Extract the (x, y) coordinate from the center of the cell holding the provided text.  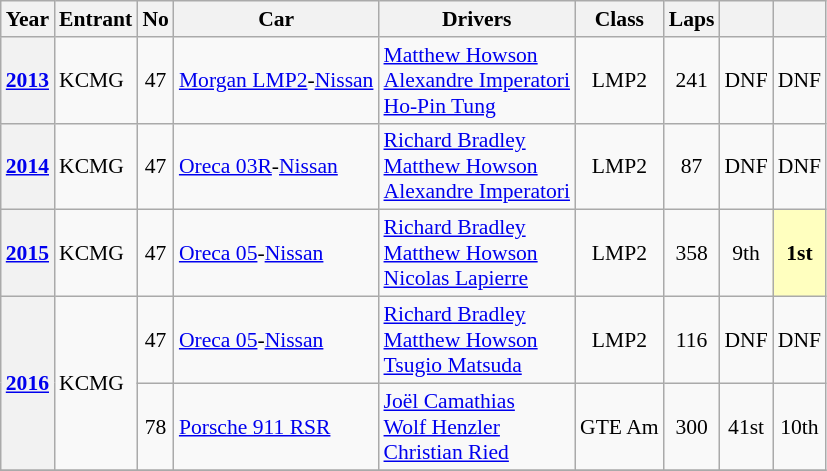
2015 (28, 254)
1st (800, 254)
GTE Am (620, 426)
Morgan LMP2-Nissan (276, 80)
No (156, 19)
358 (692, 254)
2014 (28, 166)
241 (692, 80)
2013 (28, 80)
Richard Bradley Matthew Howson Alexandre Imperatori (476, 166)
Oreca 03R-Nissan (276, 166)
116 (692, 340)
Matthew Howson Alexandre Imperatori Ho-Pin Tung (476, 80)
Drivers (476, 19)
300 (692, 426)
Car (276, 19)
87 (692, 166)
Richard Bradley Matthew Howson Tsugio Matsuda (476, 340)
Laps (692, 19)
41st (746, 426)
Joël Camathias Wolf Henzler Christian Ried (476, 426)
Entrant (96, 19)
Richard Bradley Matthew Howson Nicolas Lapierre (476, 254)
2016 (28, 384)
9th (746, 254)
78 (156, 426)
10th (800, 426)
Porsche 911 RSR (276, 426)
Class (620, 19)
Year (28, 19)
